Identify which cell holds the provided text, then report its [x, y] central coordinate. 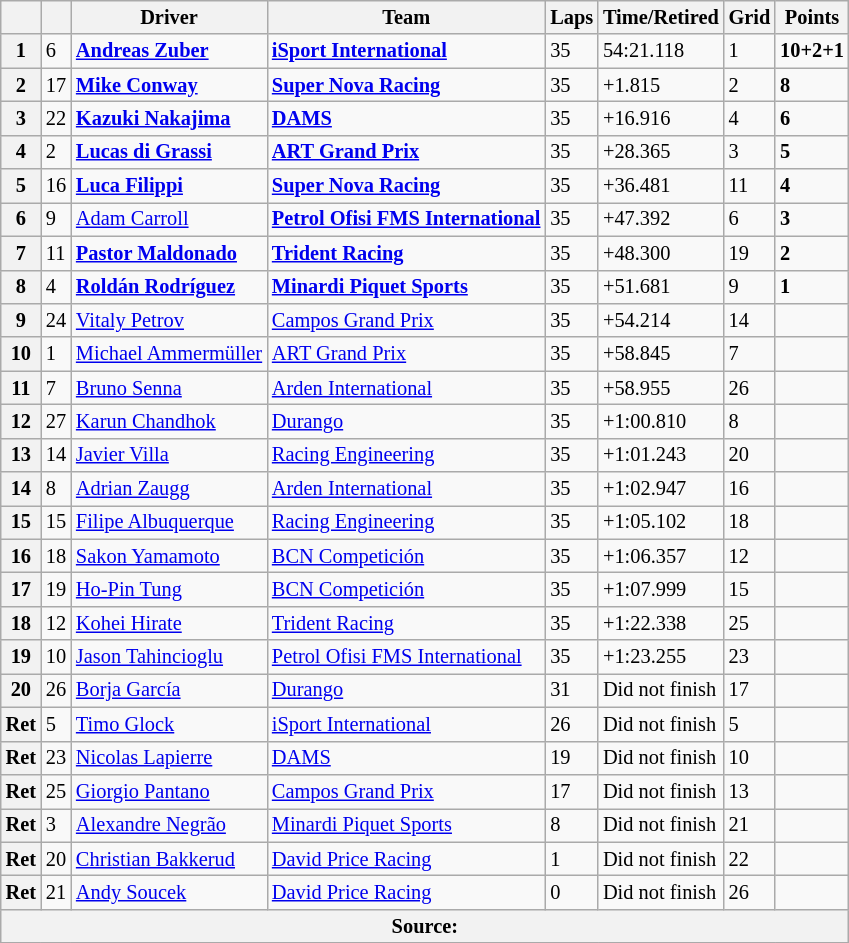
+48.300 [661, 253]
Points [812, 17]
+1:05.102 [661, 522]
Lucas di Grassi [169, 152]
10+2+1 [812, 51]
Team [406, 17]
Giorgio Pantano [169, 791]
Alexandre Negrão [169, 825]
Kohei Hirate [169, 623]
+1:02.947 [661, 489]
Karun Chandhok [169, 421]
0 [572, 892]
Sakon Yamamoto [169, 556]
Bruno Senna [169, 388]
+1:06.357 [661, 556]
+28.365 [661, 152]
Ho-Pin Tung [169, 589]
24 [56, 320]
Mike Conway [169, 85]
54:21.118 [661, 51]
+1:01.243 [661, 455]
Roldán Rodríguez [169, 287]
Filipe Albuquerque [169, 522]
+1:23.255 [661, 657]
Javier Villa [169, 455]
Adam Carroll [169, 219]
Andy Soucek [169, 892]
+1:07.999 [661, 589]
+51.681 [661, 287]
+36.481 [661, 186]
Laps [572, 17]
Source: [425, 926]
+58.845 [661, 354]
Time/Retired [661, 17]
Timo Glock [169, 724]
Grid [750, 17]
Michael Ammermüller [169, 354]
Jason Tahincioglu [169, 657]
+1.815 [661, 85]
Vitaly Petrov [169, 320]
Pastor Maldonado [169, 253]
Borja García [169, 690]
Adrian Zaugg [169, 489]
27 [56, 421]
Kazuki Nakajima [169, 118]
Christian Bakkerud [169, 859]
Luca Filippi [169, 186]
Nicolas Lapierre [169, 758]
+54.214 [661, 320]
+16.916 [661, 118]
Driver [169, 17]
+1:00.810 [661, 421]
+1:22.338 [661, 623]
Andreas Zuber [169, 51]
+58.955 [661, 388]
+47.392 [661, 219]
31 [572, 690]
